For the text-containing cell, return its midpoint in [X, Y] coordinate format. 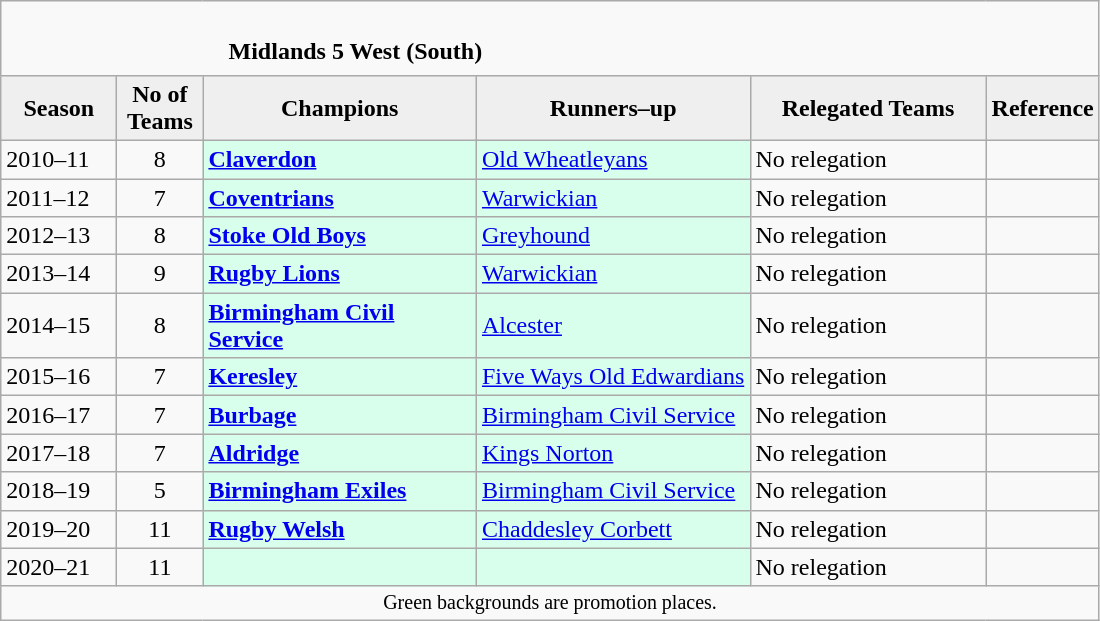
Rugby Lions [340, 274]
2016–17 [59, 415]
2011–12 [59, 197]
Reference [1042, 108]
No of Teams [160, 108]
2014–15 [59, 326]
Runners–up [613, 108]
Green backgrounds are promotion places. [550, 602]
Relegated Teams [868, 108]
Rugby Welsh [340, 529]
2015–16 [59, 377]
2010–11 [59, 159]
2017–18 [59, 453]
Kings Norton [613, 453]
Coventrians [340, 197]
2020–21 [59, 567]
Burbage [340, 415]
Five Ways Old Edwardians [613, 377]
Stoke Old Boys [340, 236]
Claverdon [340, 159]
Champions [340, 108]
Aldridge [340, 453]
Old Wheatleyans [613, 159]
5 [160, 491]
Season [59, 108]
9 [160, 274]
2018–19 [59, 491]
2019–20 [59, 529]
Chaddesley Corbett [613, 529]
Keresley [340, 377]
Birmingham Exiles [340, 491]
2013–14 [59, 274]
Alcester [613, 326]
2012–13 [59, 236]
Greyhound [613, 236]
